Search for the cell housing the specified text and yield its [x, y] center coordinate. 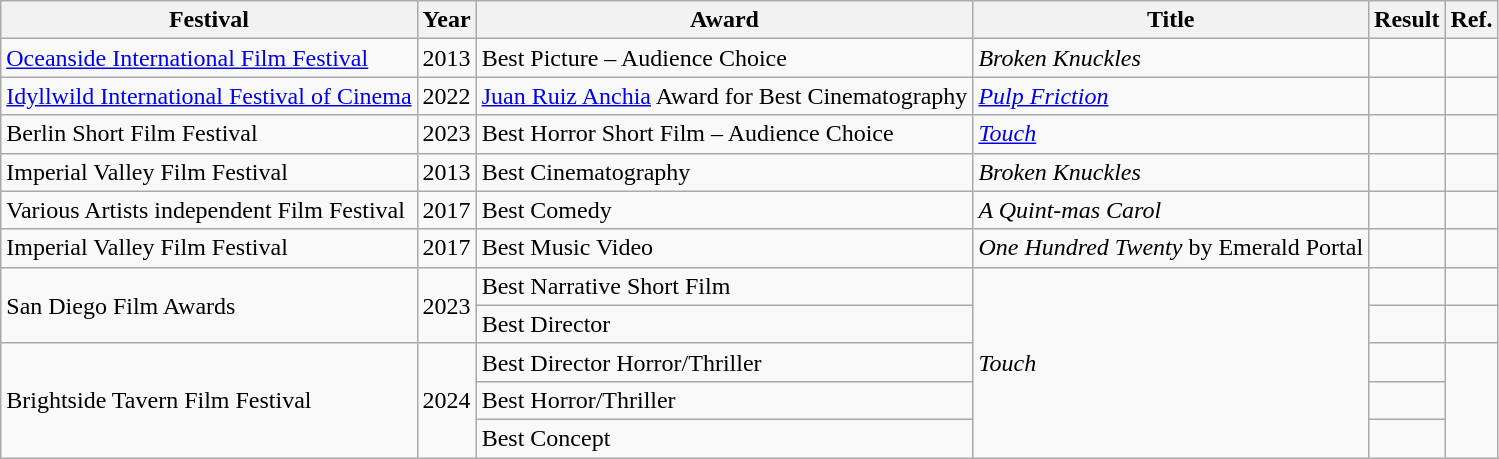
2024 [446, 400]
Best Director Horror/Thriller [724, 362]
Various Artists independent Film Festival [209, 210]
Best Cinematography [724, 172]
Title [1171, 20]
Brightside Tavern Film Festival [209, 400]
Best Horror Short Film – Audience Choice [724, 134]
Festival [209, 20]
One Hundred Twenty by Emerald Portal [1171, 248]
Best Picture – Audience Choice [724, 58]
Best Horror/Thriller [724, 400]
Best Narrative Short Film [724, 286]
Juan Ruiz Anchia Award for Best Cinematography [724, 96]
Best Music Video [724, 248]
Year [446, 20]
Award [724, 20]
Pulp Friction [1171, 96]
Oceanside International Film Festival [209, 58]
Best Concept [724, 438]
Best Director [724, 324]
Ref. [1472, 20]
San Diego Film Awards [209, 305]
Result [1407, 20]
2022 [446, 96]
A Quint-mas Carol [1171, 210]
Idyllwild International Festival of Cinema [209, 96]
Berlin Short Film Festival [209, 134]
Best Comedy [724, 210]
